Scan for the cell matching the given text and deliver its [X, Y] coordinate at center. 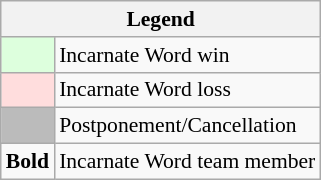
Bold [28, 162]
Postponement/Cancellation [187, 126]
Incarnate Word team member [187, 162]
Incarnate Word loss [187, 90]
Incarnate Word win [187, 55]
Legend [161, 19]
